Locate the cell with the specified text and output its (x, y) center coordinate. 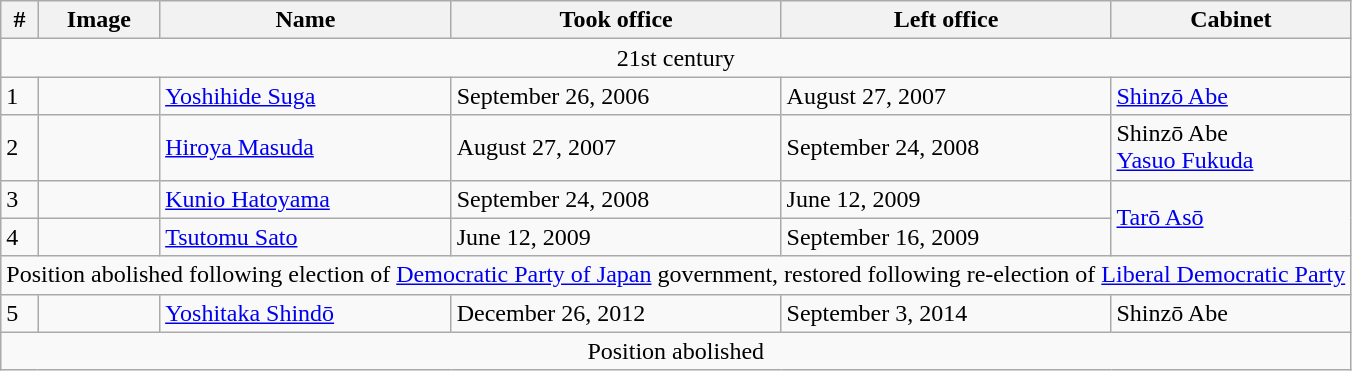
Yoshihide Suga (306, 96)
September 3, 2014 (946, 313)
1 (20, 96)
Shinzō AbeYasuo Fukuda (1231, 148)
Yoshitaka Shindō (306, 313)
Cabinet (1231, 20)
Position abolished following election of Democratic Party of Japan government, restored following re-election of Liberal Democratic Party (676, 275)
4 (20, 237)
Left office (946, 20)
2 (20, 148)
Took office (616, 20)
December 26, 2012 (616, 313)
Position abolished (676, 351)
5 (20, 313)
# (20, 20)
Name (306, 20)
Image (99, 20)
3 (20, 199)
Tsutomu Sato (306, 237)
September 16, 2009 (946, 237)
Tarō Asō (1231, 218)
21st century (676, 58)
Hiroya Masuda (306, 148)
September 26, 2006 (616, 96)
Kunio Hatoyama (306, 199)
